Extract the (X, Y) coordinate from the center of the cell holding the provided text.  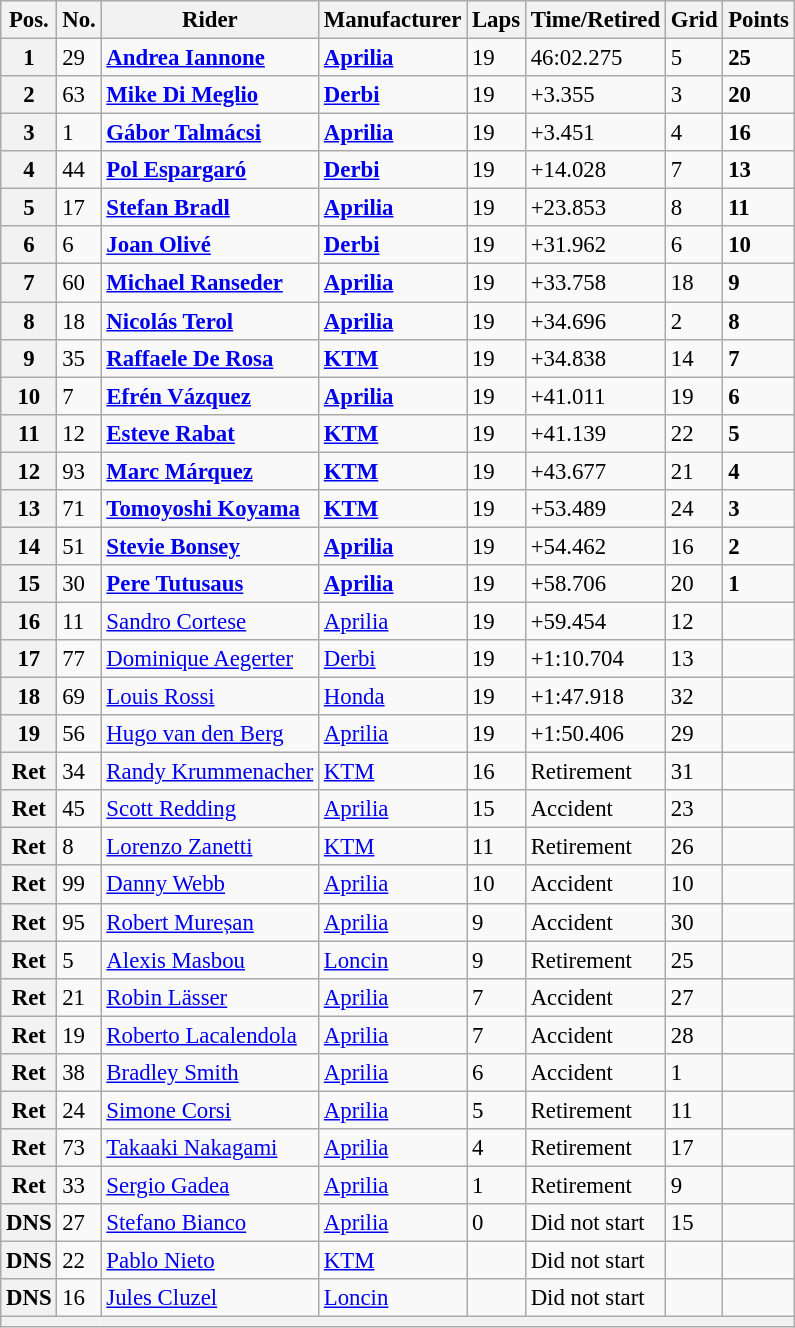
+34.838 (595, 358)
Robert Mureșan (210, 922)
Efrén Vázquez (210, 396)
Joan Olivé (210, 245)
31 (694, 772)
+1:50.406 (595, 734)
Time/Retired (595, 20)
34 (79, 772)
99 (79, 885)
+3.355 (595, 95)
38 (79, 1073)
Lorenzo Zanetti (210, 847)
Stevie Bonsey (210, 546)
Robin Lässer (210, 997)
Hugo van den Berg (210, 734)
Grid (694, 20)
26 (694, 847)
Raffaele De Rosa (210, 358)
63 (79, 95)
No. (79, 20)
+3.451 (595, 133)
Pere Tutusaus (210, 584)
Pos. (29, 20)
23 (694, 809)
Manufacturer (393, 20)
33 (79, 1185)
46:02.275 (595, 58)
Honda (393, 697)
Marc Márquez (210, 471)
Roberto Lacalendola (210, 1035)
32 (694, 697)
Danny Webb (210, 885)
+31.962 (595, 245)
+33.758 (595, 283)
35 (79, 358)
77 (79, 659)
Nicolás Terol (210, 321)
Pablo Nieto (210, 1261)
+53.489 (595, 509)
Takaaki Nakagami (210, 1148)
+59.454 (595, 621)
+41.011 (595, 396)
Points (758, 20)
Sergio Gadea (210, 1185)
51 (79, 546)
Louis Rossi (210, 697)
Michael Ranseder (210, 283)
Stefan Bradl (210, 208)
Bradley Smith (210, 1073)
+43.677 (595, 471)
Gábor Talmácsi (210, 133)
+14.028 (595, 170)
Laps (496, 20)
Tomoyoshi Koyama (210, 509)
Dominique Aegerter (210, 659)
Simone Corsi (210, 1110)
Sandro Cortese (210, 621)
Andrea Iannone (210, 58)
93 (79, 471)
Scott Redding (210, 809)
56 (79, 734)
Randy Krummenacher (210, 772)
69 (79, 697)
Rider (210, 20)
+1:47.918 (595, 697)
44 (79, 170)
60 (79, 283)
Esteve Rabat (210, 433)
Pol Espargaró (210, 170)
+1:10.704 (595, 659)
95 (79, 922)
Alexis Masbou (210, 960)
28 (694, 1035)
Mike Di Meglio (210, 95)
+58.706 (595, 584)
45 (79, 809)
71 (79, 509)
+34.696 (595, 321)
Jules Cluzel (210, 1298)
Stefano Bianco (210, 1223)
+41.139 (595, 433)
73 (79, 1148)
+54.462 (595, 546)
+23.853 (595, 208)
0 (496, 1223)
